Output the (x, y) coordinate of the center of the cell containing the given text.  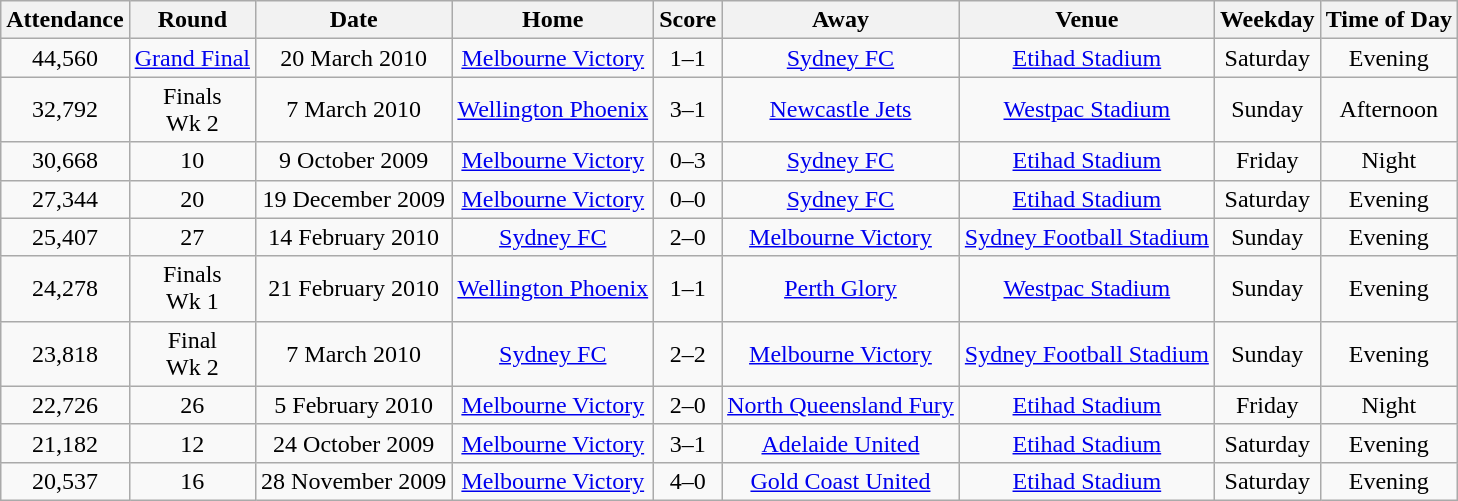
19 December 2009 (354, 199)
24,278 (65, 288)
0–0 (688, 199)
Away (841, 20)
4–0 (688, 481)
Score (688, 20)
21 February 2010 (354, 288)
Gold Coast United (841, 481)
Round (192, 20)
Adelaide United (841, 443)
FinalsWk 1 (192, 288)
2–2 (688, 354)
20 March 2010 (354, 58)
24 October 2009 (354, 443)
9 October 2009 (354, 161)
Weekday (1267, 20)
27 (192, 237)
FinalsWk 2 (192, 110)
14 February 2010 (354, 237)
Afternoon (1388, 110)
32,792 (65, 110)
Newcastle Jets (841, 110)
23,818 (65, 354)
FinalWk 2 (192, 354)
16 (192, 481)
26 (192, 405)
North Queensland Fury (841, 405)
5 February 2010 (354, 405)
Grand Final (192, 58)
Perth Glory (841, 288)
Date (354, 20)
22,726 (65, 405)
20 (192, 199)
30,668 (65, 161)
Attendance (65, 20)
28 November 2009 (354, 481)
Home (553, 20)
10 (192, 161)
0–3 (688, 161)
20,537 (65, 481)
21,182 (65, 443)
Time of Day (1388, 20)
44,560 (65, 58)
25,407 (65, 237)
27,344 (65, 199)
12 (192, 443)
Venue (1086, 20)
